Pinpoint the cell where the given text exists, returning its (x, y) midpoint coordinate. 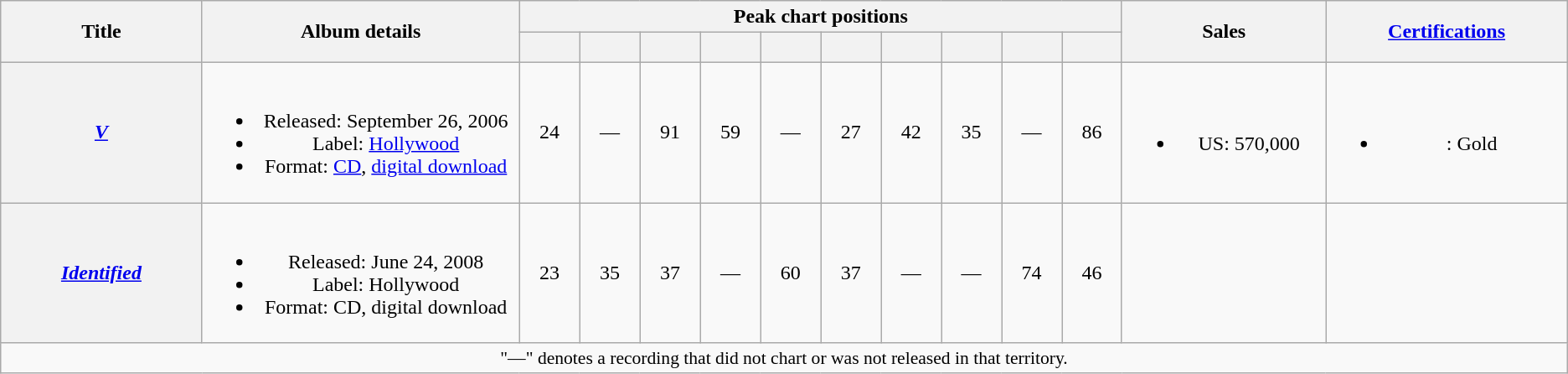
Sales (1223, 32)
"—" denotes a recording that did not chart or was not released in that territory. (784, 358)
60 (791, 273)
US: 570,000 (1223, 132)
91 (670, 132)
Identified (101, 273)
: Gold (1447, 132)
46 (1092, 273)
Peak chart positions (821, 17)
59 (730, 132)
V (101, 132)
27 (851, 132)
86 (1092, 132)
24 (549, 132)
Album details (360, 32)
23 (549, 273)
Released: June 24, 2008Label: HollywoodFormat: CD, digital download (360, 273)
Released: September 26, 2006Label: HollywoodFormat: CD, digital download (360, 132)
42 (911, 132)
Title (101, 32)
74 (1032, 273)
Certifications (1447, 32)
